Determine the [X, Y] coordinate at the center of the cell enclosing the given text.  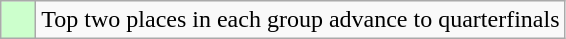
Top two places in each group advance to quarterfinals [300, 20]
